From the cell containing the given text, extract its center point as [x, y] coordinate. 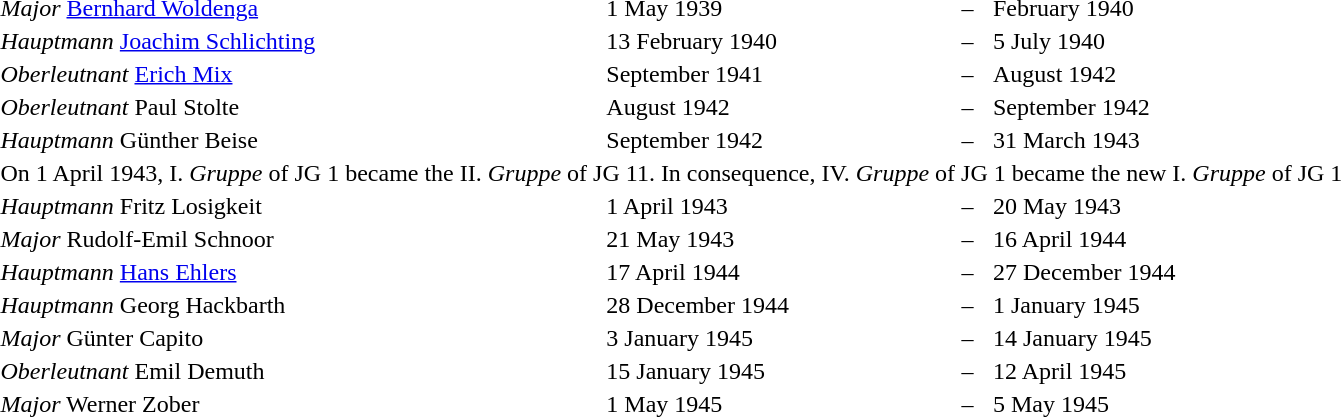
September 1942 [781, 140]
September 1941 [781, 74]
13 February 1940 [781, 41]
15 January 1945 [781, 371]
17 April 1944 [781, 272]
3 January 1945 [781, 338]
1 April 1943 [781, 206]
28 December 1944 [781, 305]
21 May 1943 [781, 239]
August 1942 [781, 107]
